Return (X, Y) of the center of cell containing provided text 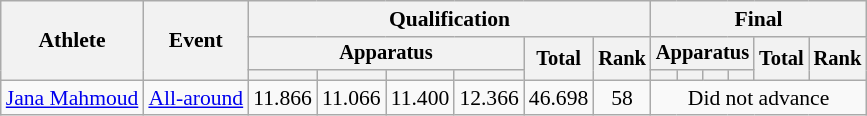
11.066 (352, 98)
Jana Mahmoud (72, 98)
Event (196, 40)
Athlete (72, 40)
Final (758, 19)
11.866 (282, 98)
11.400 (420, 98)
58 (622, 98)
Did not advance (758, 98)
46.698 (558, 98)
Qualification (450, 19)
12.366 (488, 98)
All-around (196, 98)
